Search for the cell housing the specified text and yield its [x, y] center coordinate. 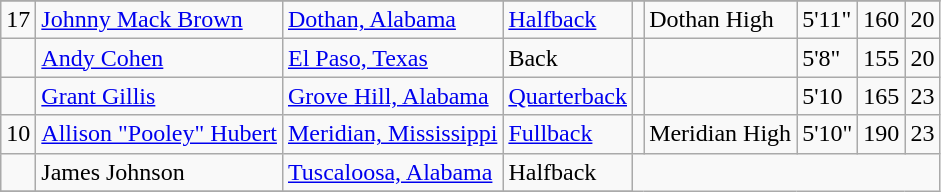
Dothan, Alabama [392, 20]
Quarterback [568, 96]
5'11" [828, 20]
190 [882, 134]
El Paso, Texas [392, 58]
165 [882, 96]
Meridian High [720, 134]
Tuscaloosa, Alabama [392, 172]
5'8" [828, 58]
5'10" [828, 134]
5'10 [828, 96]
Grant Gillis [160, 96]
Fullback [568, 134]
Dothan High [720, 20]
Back [568, 58]
James Johnson [160, 172]
Meridian, Mississippi [392, 134]
Johnny Mack Brown [160, 20]
155 [882, 58]
10 [18, 134]
Allison "Pooley" Hubert [160, 134]
Andy Cohen [160, 58]
Grove Hill, Alabama [392, 96]
17 [18, 20]
160 [882, 20]
